Scan for the cell matching the given text and deliver its [x, y] coordinate at center. 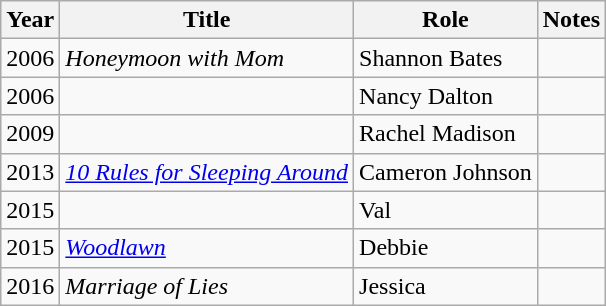
Shannon Bates [446, 58]
Honeymoon with Mom [207, 58]
Role [446, 20]
Year [30, 20]
Jessica [446, 286]
2009 [30, 134]
Nancy Dalton [446, 96]
10 Rules for Sleeping Around [207, 172]
2013 [30, 172]
Debbie [446, 248]
Val [446, 210]
Marriage of Lies [207, 286]
Rachel Madison [446, 134]
Notes [571, 20]
Title [207, 20]
2016 [30, 286]
Cameron Johnson [446, 172]
Woodlawn [207, 248]
